Find where the given text appears and provide that cell's center as (x, y) coordinate. 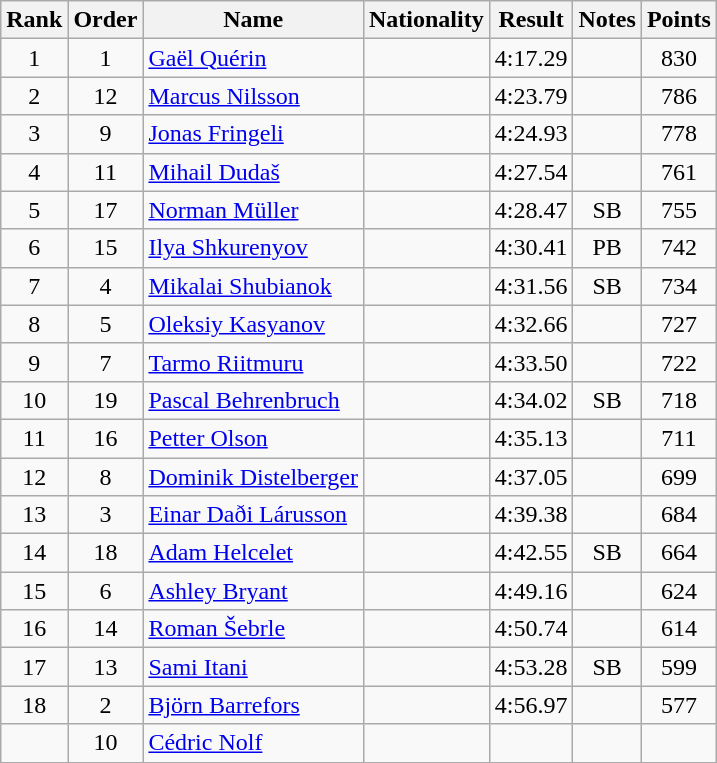
Cédric Nolf (254, 743)
Order (106, 20)
Mikalai Shubianok (254, 286)
Nationality (426, 20)
Petter Olson (254, 438)
742 (678, 248)
Norman Müller (254, 210)
4:23.79 (531, 96)
Pascal Behrenbruch (254, 400)
PB (607, 248)
Jonas Fringeli (254, 134)
Name (254, 20)
4:37.05 (531, 477)
Gaël Quérin (254, 58)
Adam Helcelet (254, 553)
718 (678, 400)
734 (678, 286)
Sami Itani (254, 667)
761 (678, 172)
699 (678, 477)
4:39.38 (531, 515)
Result (531, 20)
4:32.66 (531, 324)
577 (678, 705)
Einar Daði Lárusson (254, 515)
4:30.41 (531, 248)
4:56.97 (531, 705)
Notes (607, 20)
Rank (34, 20)
4:31.56 (531, 286)
755 (678, 210)
Marcus Nilsson (254, 96)
Oleksiy Kasyanov (254, 324)
614 (678, 629)
Ashley Bryant (254, 591)
778 (678, 134)
Dominik Distelberger (254, 477)
Roman Šebrle (254, 629)
711 (678, 438)
Tarmo Riitmuru (254, 362)
4:53.28 (531, 667)
4:33.50 (531, 362)
4:17.29 (531, 58)
830 (678, 58)
Mihail Dudaš (254, 172)
727 (678, 324)
19 (106, 400)
4:42.55 (531, 553)
4:49.16 (531, 591)
599 (678, 667)
Ilya Shkurenyov (254, 248)
Björn Barrefors (254, 705)
4:24.93 (531, 134)
4:50.74 (531, 629)
4:27.54 (531, 172)
722 (678, 362)
684 (678, 515)
4:28.47 (531, 210)
786 (678, 96)
4:34.02 (531, 400)
Points (678, 20)
664 (678, 553)
4:35.13 (531, 438)
624 (678, 591)
